Locate the cell with the specified text and output its (X, Y) center coordinate. 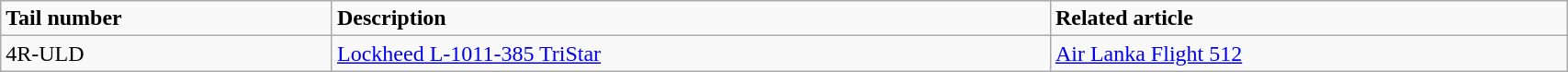
Description (691, 18)
Related article (1308, 18)
4R-ULD (167, 54)
Tail number (167, 18)
Lockheed L-1011-385 TriStar (691, 54)
Air Lanka Flight 512 (1308, 54)
